Pinpoint the cell where the given text exists, returning its [X, Y] midpoint coordinate. 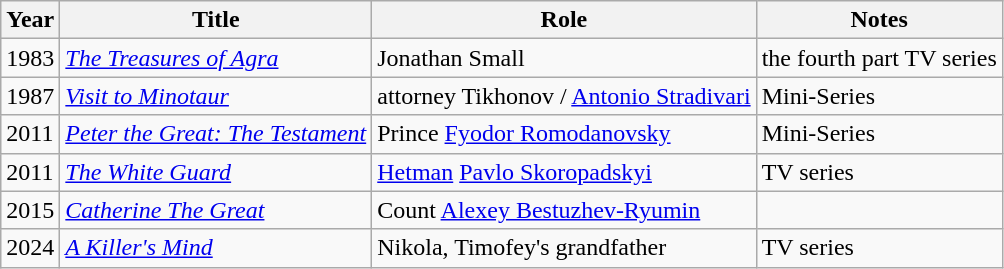
Notes [879, 20]
Role [564, 20]
1983 [30, 58]
attorney Tikhonov / Antonio Stradivari [564, 96]
Nikola, Timofey's grandfather [564, 248]
the fourth part TV series [879, 58]
The White Guard [216, 172]
The Treasures of Agra [216, 58]
2015 [30, 210]
Title [216, 20]
Visit to Minotaur [216, 96]
Catherine The Great [216, 210]
Prince Fyodor Romodanovsky [564, 134]
Peter the Great: The Testament [216, 134]
Jonathan Small [564, 58]
A Killer's Mind [216, 248]
2024 [30, 248]
1987 [30, 96]
Hetman Pavlo Skoropadskyi [564, 172]
Year [30, 20]
Count Alexey Bestuzhev-Ryumin [564, 210]
